Return the (X, Y) coordinate for the center point of the cell that contains the specified text.  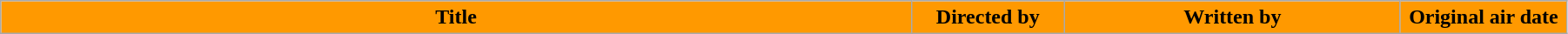
Original air date (1483, 17)
Title (456, 17)
Written by (1232, 17)
Directed by (988, 17)
